Locate the cell with the specified text and output its [X, Y] center coordinate. 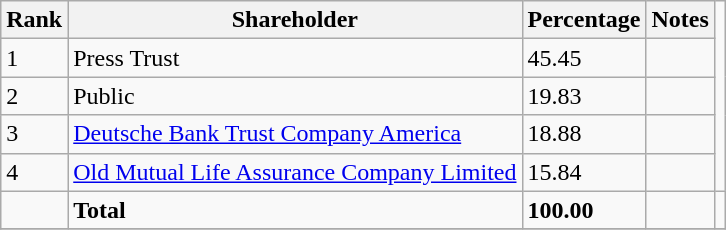
Percentage [584, 20]
3 [34, 134]
Notes [680, 20]
Old Mutual Life Assurance Company Limited [295, 172]
100.00 [584, 210]
Deutsche Bank Trust Company America [295, 134]
Rank [34, 20]
4 [34, 172]
18.88 [584, 134]
Public [295, 96]
2 [34, 96]
Shareholder [295, 20]
45.45 [584, 58]
1 [34, 58]
Press Trust [295, 58]
19.83 [584, 96]
Total [295, 210]
15.84 [584, 172]
